Provide the [X, Y] coordinate of the cell's center where the given text is located.  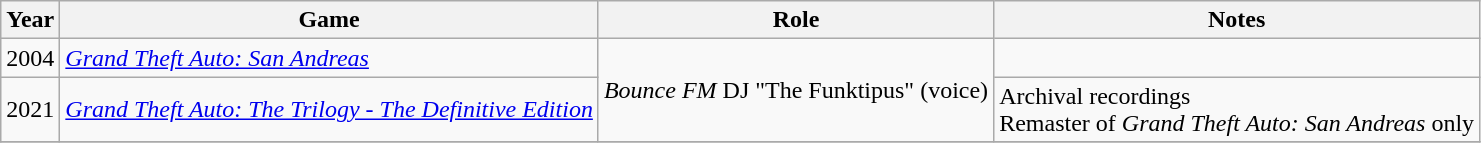
Year [30, 20]
2021 [30, 110]
2004 [30, 58]
Grand Theft Auto: San Andreas [330, 58]
Role [796, 20]
Grand Theft Auto: The Trilogy - The Definitive Edition [330, 110]
Archival recordingsRemaster of Grand Theft Auto: San Andreas only [1237, 110]
Bounce FM DJ "The Funktipus" (voice) [796, 90]
Game [330, 20]
Notes [1237, 20]
